Return the (x, y) coordinate for the center point of the cell that contains the specified text.  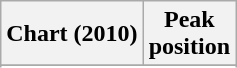
Peakposition (189, 34)
Chart (2010) (72, 34)
